Locate the cell with the specified text and output its (X, Y) center coordinate. 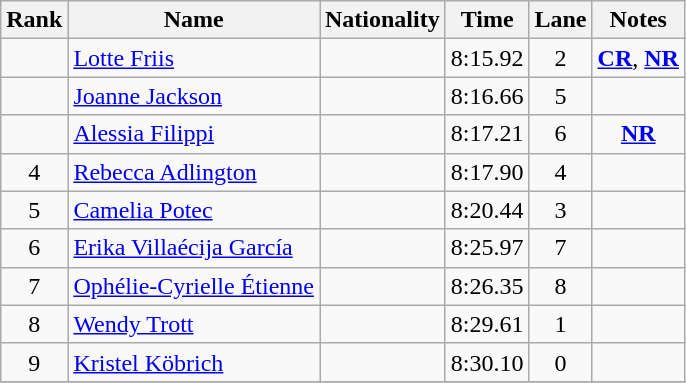
Ophélie-Cyrielle Étienne (194, 286)
Rebecca Adlington (194, 172)
Camelia Potec (194, 210)
Kristel Köbrich (194, 362)
2 (560, 58)
8:26.35 (487, 286)
8:17.90 (487, 172)
Erika Villaécija García (194, 248)
CR, NR (638, 58)
8:16.66 (487, 96)
1 (560, 324)
8:15.92 (487, 58)
Name (194, 20)
Lotte Friis (194, 58)
Wendy Trott (194, 324)
Time (487, 20)
8:25.97 (487, 248)
Nationality (383, 20)
8:20.44 (487, 210)
8:29.61 (487, 324)
Alessia Filippi (194, 134)
Joanne Jackson (194, 96)
Lane (560, 20)
3 (560, 210)
8:17.21 (487, 134)
Rank (34, 20)
NR (638, 134)
9 (34, 362)
8:30.10 (487, 362)
0 (560, 362)
Notes (638, 20)
